Search for the cell housing the specified text and yield its (X, Y) center coordinate. 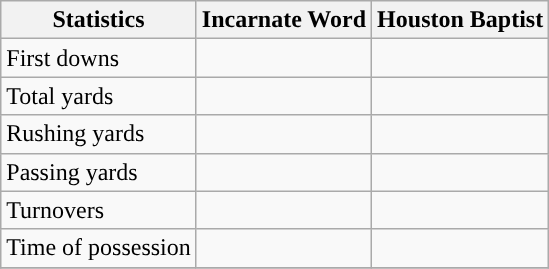
Total yards (99, 96)
Statistics (99, 20)
Incarnate Word (284, 20)
Turnovers (99, 210)
Houston Baptist (460, 20)
Rushing yards (99, 134)
Time of possession (99, 248)
First downs (99, 58)
Passing yards (99, 172)
